Output the [x, y] coordinate of the center of the cell containing the given text.  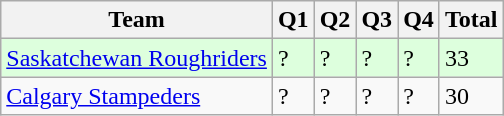
Q2 [335, 20]
30 [471, 96]
Team [137, 20]
Calgary Stampeders [137, 96]
Q4 [419, 20]
Q3 [377, 20]
Saskatchewan Roughriders [137, 58]
Total [471, 20]
33 [471, 58]
Q1 [293, 20]
